Find where the given text appears and provide that cell's center as (X, Y) coordinate. 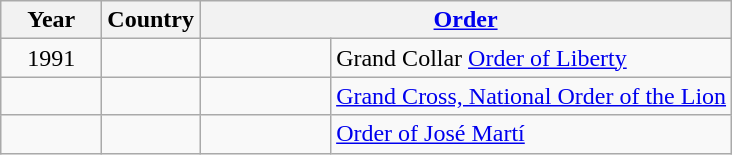
1991 (52, 58)
Grand Cross, National Order of the Lion (532, 96)
Order of José Martí (532, 134)
Order (466, 20)
Year (52, 20)
Country (151, 20)
Grand Collar Order of Liberty (532, 58)
